Capture the cell that displays the provided text and extract its [X, Y] central coordinate. 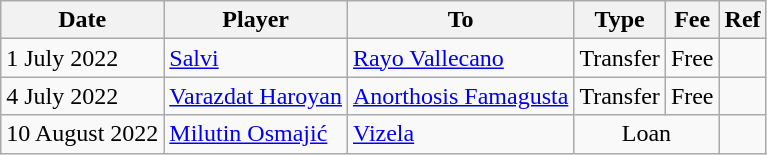
Rayo Vallecano [460, 58]
Varazdat Haroyan [256, 96]
10 August 2022 [82, 134]
Ref [742, 20]
Type [620, 20]
Milutin Osmajić [256, 134]
Loan [646, 134]
To [460, 20]
Vizela [460, 134]
4 July 2022 [82, 96]
Anorthosis Famagusta [460, 96]
Salvi [256, 58]
Player [256, 20]
Fee [692, 20]
1 July 2022 [82, 58]
Date [82, 20]
